From the cell containing the given text, extract its center point as (X, Y) coordinate. 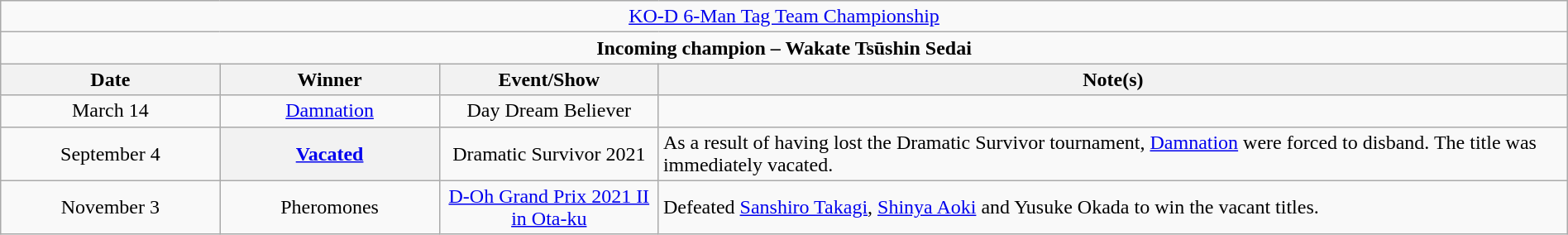
September 4 (111, 154)
As a result of having lost the Dramatic Survivor tournament, Damnation were forced to disband. The title was immediately vacated. (1113, 154)
Event/Show (549, 79)
KO-D 6-Man Tag Team Championship (784, 17)
Dramatic Survivor 2021 (549, 154)
Winner (329, 79)
Note(s) (1113, 79)
Pheromones (329, 207)
Defeated Sanshiro Takagi, Shinya Aoki and Yusuke Okada to win the vacant titles. (1113, 207)
March 14 (111, 111)
November 3 (111, 207)
Damnation (329, 111)
Day Dream Believer (549, 111)
Date (111, 79)
D-Oh Grand Prix 2021 II in Ota-ku (549, 207)
Incoming champion – Wakate Tsūshin Sedai (784, 48)
Vacated (329, 154)
